From the cell containing the given text, extract its center point as [X, Y] coordinate. 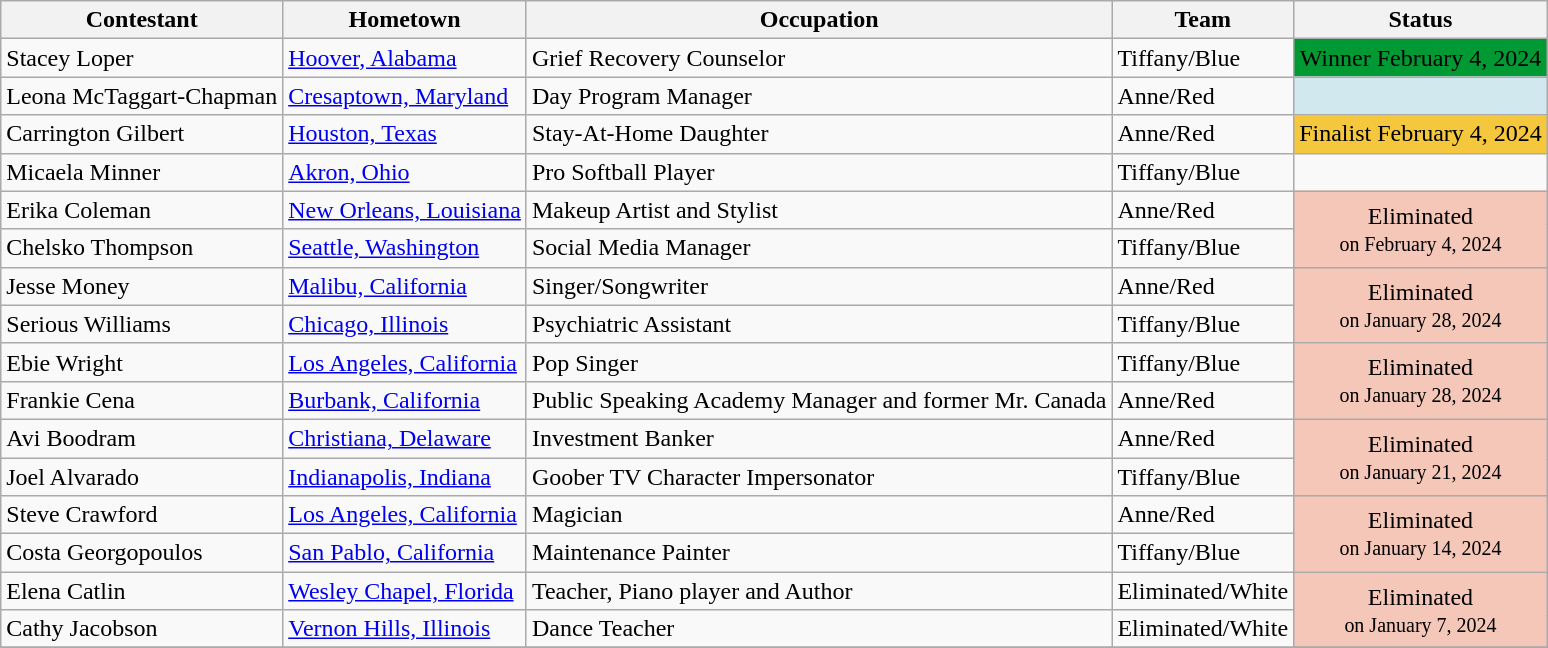
Joel Alvarado [142, 477]
Burbank, California [405, 400]
Indianapolis, Indiana [405, 477]
Cresaptown, Maryland [405, 96]
Ebie Wright [142, 362]
Elena Catlin [142, 591]
Pop Singer [819, 362]
Makeup Artist and Stylist [819, 210]
Hoover, Alabama [405, 58]
Public Speaking Academy Manager and former Mr. Canada [819, 400]
Grief Recovery Counselor [819, 58]
Serious Williams [142, 324]
Houston, Texas [405, 134]
Pro Softball Player [819, 172]
Carrington Gilbert [142, 134]
Jesse Money [142, 286]
Akron, Ohio [405, 172]
Singer/Songwriter [819, 286]
Erika Coleman [142, 210]
Status [1421, 20]
Leona McTaggart-Chapman [142, 96]
Contestant [142, 20]
Winner February 4, 2024 [1421, 58]
Stay-At-Home Daughter [819, 134]
Seattle, Washington [405, 248]
Malibu, California [405, 286]
New Orleans, Louisiana [405, 210]
Frankie Cena [142, 400]
Teacher, Piano player and Author [819, 591]
Steve Crawford [142, 515]
Team [1203, 20]
Christiana, Delaware [405, 438]
Chicago, Illinois [405, 324]
Wesley Chapel, Florida [405, 591]
Dance Teacher [819, 629]
Micaela Minner [142, 172]
Vernon Hills, Illinois [405, 629]
Cathy Jacobson [142, 629]
Occupation [819, 20]
Eliminatedon January 21, 2024 [1421, 457]
Psychiatric Assistant [819, 324]
Day Program Manager [819, 96]
Stacey Loper [142, 58]
Hometown [405, 20]
Eliminatedon January 7, 2024 [1421, 610]
Magician [819, 515]
Avi Boodram [142, 438]
Goober TV Character Impersonator [819, 477]
Eliminatedon February 4, 2024 [1421, 229]
Chelsko Thompson [142, 248]
Eliminatedon January 14, 2024 [1421, 534]
Social Media Manager [819, 248]
Costa Georgopoulos [142, 553]
Maintenance Painter [819, 553]
Investment Banker [819, 438]
Finalist February 4, 2024 [1421, 134]
San Pablo, California [405, 553]
